Return [X, Y] of the center of cell containing provided text 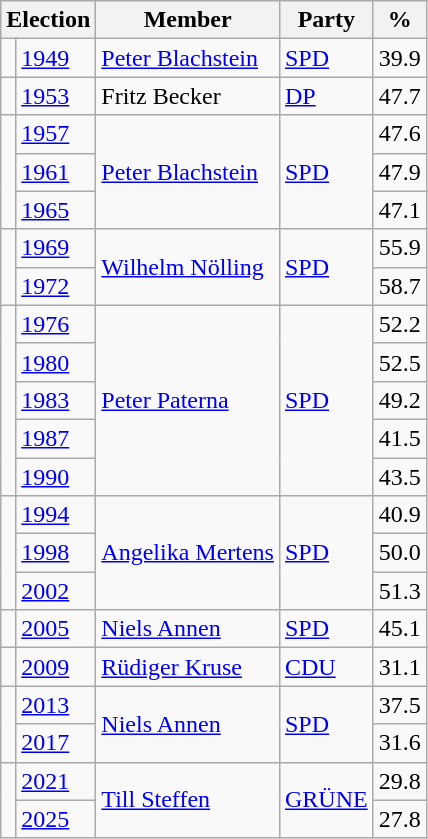
1990 [56, 477]
GRÜNE [326, 800]
2009 [56, 667]
49.2 [400, 400]
52.5 [400, 362]
Wilhelm Nölling [188, 267]
Till Steffen [188, 800]
1976 [56, 324]
40.9 [400, 515]
47.1 [400, 210]
51.3 [400, 591]
1957 [56, 134]
Member [188, 20]
43.5 [400, 477]
58.7 [400, 286]
1972 [56, 286]
1949 [56, 58]
27.8 [400, 819]
2025 [56, 819]
1994 [56, 515]
Rüdiger Kruse [188, 667]
31.6 [400, 743]
2002 [56, 591]
2021 [56, 781]
47.9 [400, 172]
Party [326, 20]
1969 [56, 248]
39.9 [400, 58]
1987 [56, 438]
1961 [56, 172]
45.1 [400, 629]
31.1 [400, 667]
1983 [56, 400]
47.6 [400, 134]
Election [48, 20]
Peter Paterna [188, 400]
1998 [56, 553]
29.8 [400, 781]
CDU [326, 667]
% [400, 20]
2013 [56, 705]
1980 [56, 362]
Angelika Mertens [188, 553]
1953 [56, 96]
50.0 [400, 553]
37.5 [400, 705]
1965 [56, 210]
41.5 [400, 438]
52.2 [400, 324]
2017 [56, 743]
55.9 [400, 248]
47.7 [400, 96]
DP [326, 96]
2005 [56, 629]
Fritz Becker [188, 96]
